Extract the (X, Y) coordinate from the center of the cell holding the provided text.  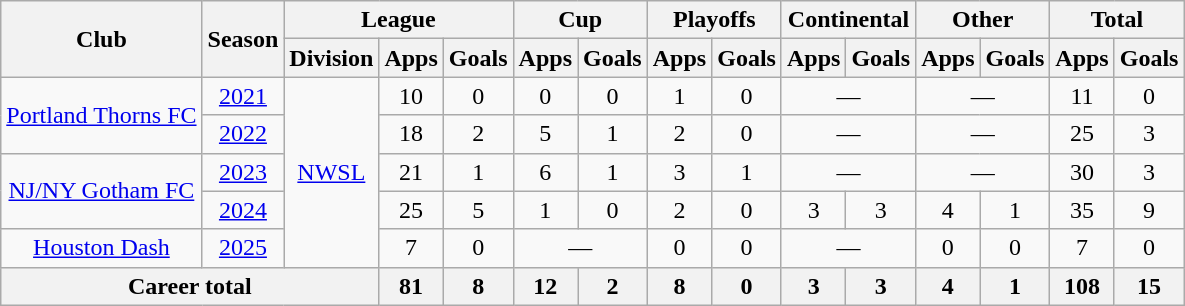
Playoffs (714, 20)
Continental (848, 20)
League (398, 20)
11 (1082, 96)
2024 (243, 210)
Cup (580, 20)
2025 (243, 248)
6 (545, 172)
21 (411, 172)
9 (1149, 210)
15 (1149, 286)
10 (411, 96)
Club (102, 39)
108 (1082, 286)
Houston Dash (102, 248)
35 (1082, 210)
2022 (243, 134)
NWSL (332, 172)
Portland Thorns FC (102, 115)
18 (411, 134)
Other (983, 20)
Division (332, 58)
30 (1082, 172)
12 (545, 286)
NJ/NY Gotham FC (102, 191)
Career total (190, 286)
Total (1117, 20)
2021 (243, 96)
2023 (243, 172)
Season (243, 39)
81 (411, 286)
